For the text-containing cell, return its midpoint in (X, Y) coordinate format. 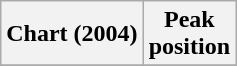
Chart (2004) (72, 34)
Peak position (189, 34)
